Detect which cell encompasses the target text, then output its (X, Y) center coordinate. 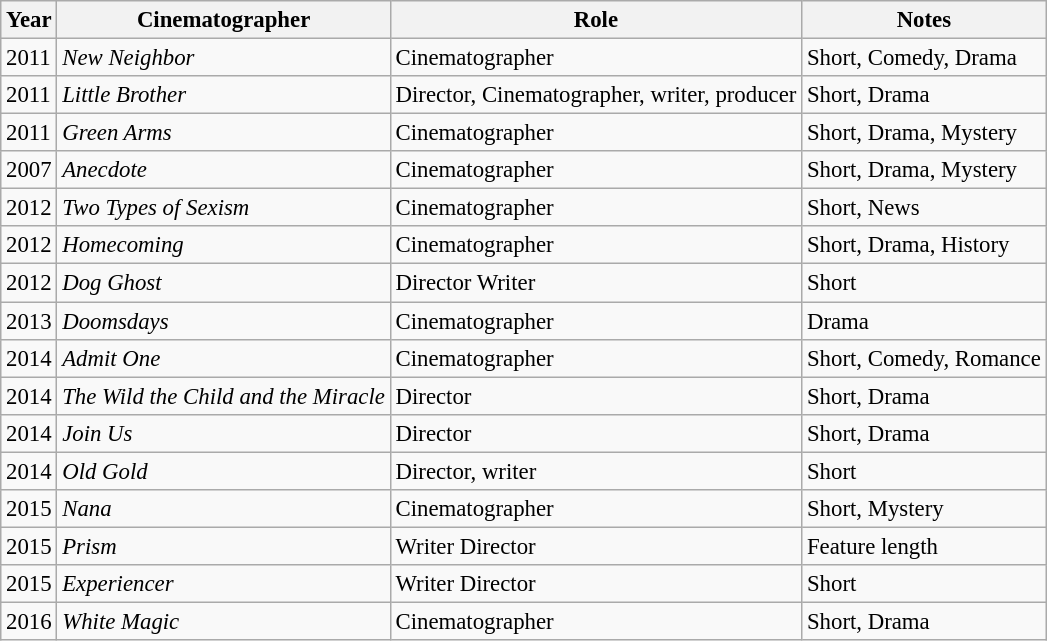
2013 (29, 321)
Dog Ghost (224, 283)
2016 (29, 621)
Short, News (924, 208)
Role (596, 20)
Notes (924, 20)
Short, Mystery (924, 509)
Short, Comedy, Drama (924, 58)
Short, Comedy, Romance (924, 358)
Homecoming (224, 245)
Admit One (224, 358)
Director Writer (596, 283)
Old Gold (224, 471)
Little Brother (224, 95)
Experiencer (224, 584)
Director, Cinematographer, writer, producer (596, 95)
Doomsdays (224, 321)
Nana (224, 509)
Join Us (224, 433)
Prism (224, 546)
White Magic (224, 621)
Director, writer (596, 471)
Drama (924, 321)
New Neighbor (224, 58)
The Wild the Child and the Miracle (224, 396)
2007 (29, 170)
Year (29, 20)
Two Types of Sexism (224, 208)
Green Arms (224, 133)
Feature length (924, 546)
Short, Drama, History (924, 245)
Anecdote (224, 170)
